Find where the given text appears and provide that cell's center as [x, y] coordinate. 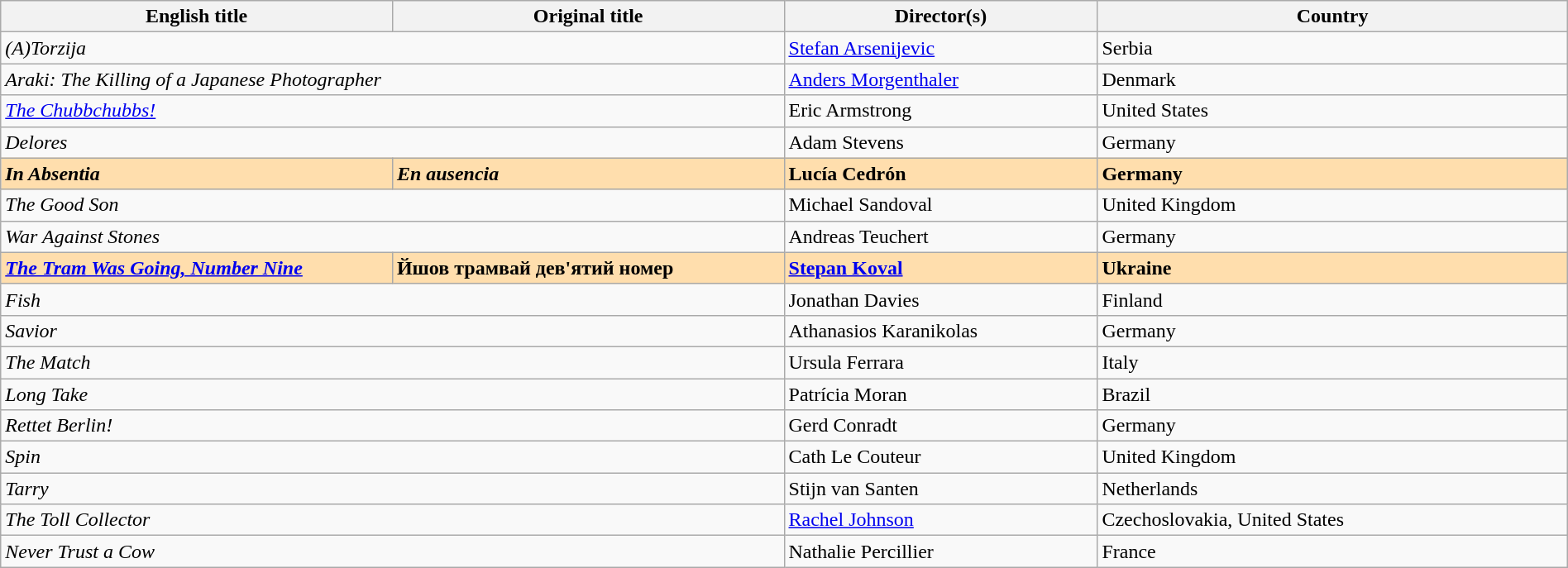
Brazil [1332, 394]
United States [1332, 111]
Denmark [1332, 79]
Michael Sandoval [941, 205]
Anders Morgenthaler [941, 79]
The Good Son [392, 205]
In Absentia [197, 174]
Netherlands [1332, 489]
Gerd Conradt [941, 426]
Savior [392, 331]
Andreas Teuchert [941, 236]
Never Trust a Cow [392, 551]
Araki: The Killing of a Japanese Photographer [392, 79]
Stefan Arsenijevic [941, 48]
Rettet Berlin! [392, 426]
The Match [392, 362]
Lucía Cedrón [941, 174]
Fish [392, 299]
Cath Le Couteur [941, 457]
The Chubbchubbs! [392, 111]
Rachel Johnson [941, 520]
En ausencia [588, 174]
Finland [1332, 299]
Original title [588, 17]
Stijn van Santen [941, 489]
The Tram Was Going, Number Nine [197, 268]
War Against Stones [392, 236]
English title [197, 17]
Serbia [1332, 48]
Delores [392, 142]
Country [1332, 17]
Stepan Koval [941, 268]
The Toll Collector [392, 520]
Jonathan Davies [941, 299]
Italy [1332, 362]
Tarry [392, 489]
(A)Torzija [392, 48]
Spin [392, 457]
Director(s) [941, 17]
Czechoslovakia, United States [1332, 520]
Ursula Ferrara [941, 362]
Athanasios Karanikolas [941, 331]
Ukraine [1332, 268]
France [1332, 551]
Йшов трамвай дев'ятий номер [588, 268]
Patrícia Moran [941, 394]
Nathalie Percillier [941, 551]
Long Take [392, 394]
Adam Stevens [941, 142]
Eric Armstrong [941, 111]
